Find where the given text appears and provide that cell's center as [X, Y] coordinate. 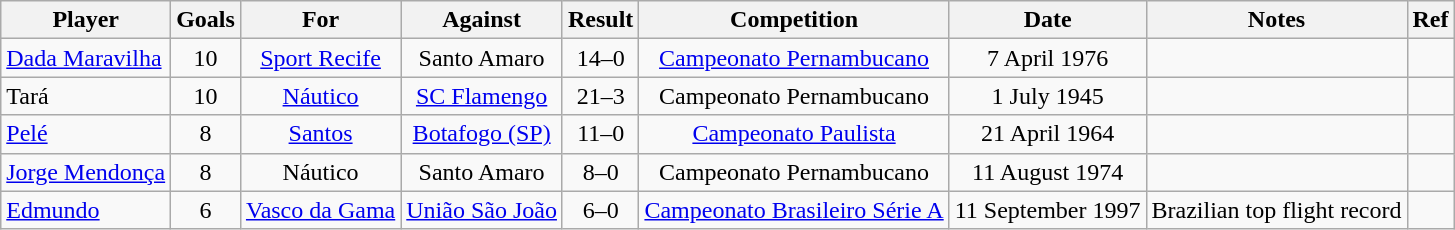
Dada Maravilha [86, 58]
Vasco da Gama [320, 210]
Edmundo [86, 210]
Goals [206, 20]
Brazilian top flight record [1276, 210]
21 April 1964 [1048, 134]
Notes [1276, 20]
Player [86, 20]
7 April 1976 [1048, 58]
Campeonato Paulista [794, 134]
11–0 [600, 134]
Date [1048, 20]
11 August 1974 [1048, 172]
Santos [320, 134]
Tará [86, 96]
Against [482, 20]
União São João [482, 210]
Ref [1430, 20]
Botafogo (SP) [482, 134]
6–0 [600, 210]
SC Flamengo [482, 96]
8–0 [600, 172]
Jorge Mendonça [86, 172]
Competition [794, 20]
21–3 [600, 96]
Pelé [86, 134]
14–0 [600, 58]
Result [600, 20]
11 September 1997 [1048, 210]
1 July 1945 [1048, 96]
Campeonato Brasileiro Série A [794, 210]
6 [206, 210]
For [320, 20]
Sport Recife [320, 58]
